Find where the given text appears and provide that cell's center as (X, Y) coordinate. 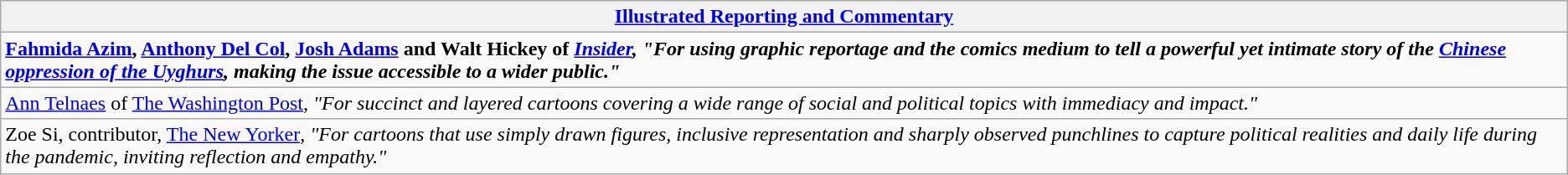
Illustrated Reporting and Commentary (784, 17)
